Provide the (x, y) coordinate of the cell's center where the given text is located.  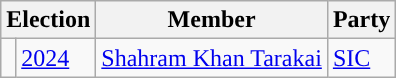
Shahram Khan Tarakai (212, 58)
Member (212, 20)
Party (361, 20)
2024 (56, 58)
SIC (361, 58)
Election (48, 20)
